Pinpoint the cell where the given text exists, returning its (X, Y) midpoint coordinate. 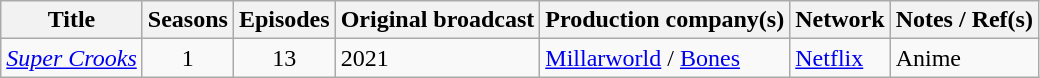
13 (284, 58)
Original broadcast (438, 20)
Netflix (840, 58)
Network (840, 20)
Title (72, 20)
Anime (964, 58)
Notes / Ref(s) (964, 20)
Production company(s) (665, 20)
Millarworld / Bones (665, 58)
1 (188, 58)
Seasons (188, 20)
2021 (438, 58)
Episodes (284, 20)
Super Crooks (72, 58)
